Return (X, Y) of the center of cell containing provided text 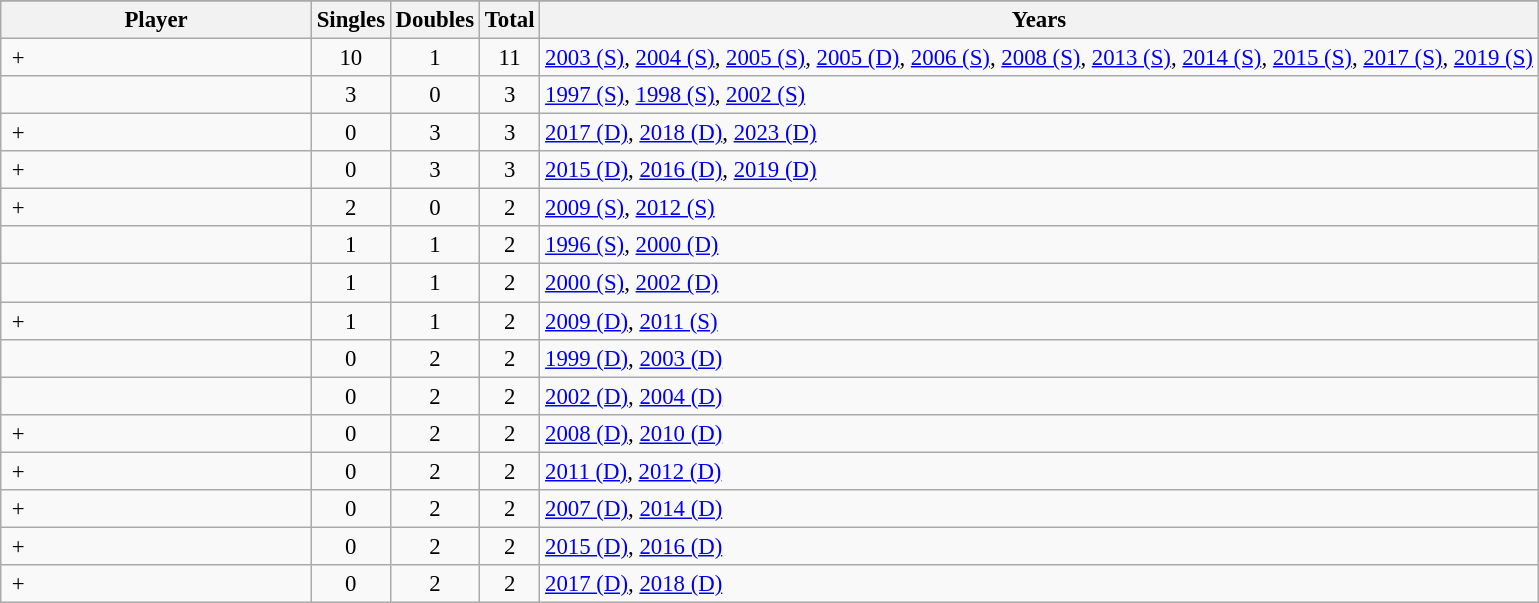
1997 (S), 1998 (S), 2002 (S) (1039, 95)
Singles (350, 20)
2007 (D), 2014 (D) (1039, 509)
2015 (D), 2016 (D), 2019 (D) (1039, 170)
1999 (D), 2003 (D) (1039, 358)
2002 (D), 2004 (D) (1039, 396)
Player (156, 20)
Years (1039, 20)
2011 (D), 2012 (D) (1039, 471)
11 (509, 58)
2008 (D), 2010 (D) (1039, 433)
2017 (D), 2018 (D), 2023 (D) (1039, 133)
2017 (D), 2018 (D) (1039, 584)
Doubles (434, 20)
1996 (S), 2000 (D) (1039, 245)
10 (350, 58)
2009 (D), 2011 (S) (1039, 321)
2003 (S), 2004 (S), 2005 (S), 2005 (D), 2006 (S), 2008 (S), 2013 (S), 2014 (S), 2015 (S), 2017 (S), 2019 (S) (1039, 58)
2000 (S), 2002 (D) (1039, 283)
2015 (D), 2016 (D) (1039, 546)
Total (509, 20)
2009 (S), 2012 (S) (1039, 208)
